Identify which cell holds the provided text, then report its (X, Y) central coordinate. 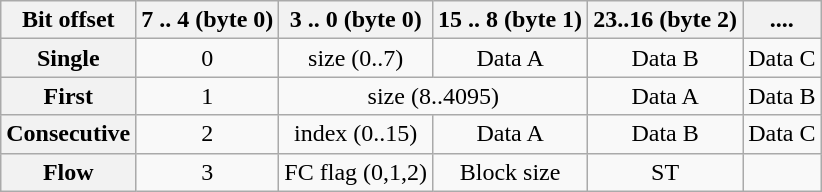
size (0..7) (356, 58)
0 (208, 58)
2 (208, 134)
1 (208, 96)
15 .. 8 (byte 1) (510, 20)
3 (208, 172)
Block size (510, 172)
Flow (68, 172)
3 .. 0 (byte 0) (356, 20)
FC flag (0,1,2) (356, 172)
First (68, 96)
7 .. 4 (byte 0) (208, 20)
.... (782, 20)
index (0..15) (356, 134)
Consecutive (68, 134)
size (8..4095) (434, 96)
23..16 (byte 2) (666, 20)
Single (68, 58)
ST (666, 172)
Bit offset (68, 20)
